Detect which cell encompasses the target text, then output its [X, Y] center coordinate. 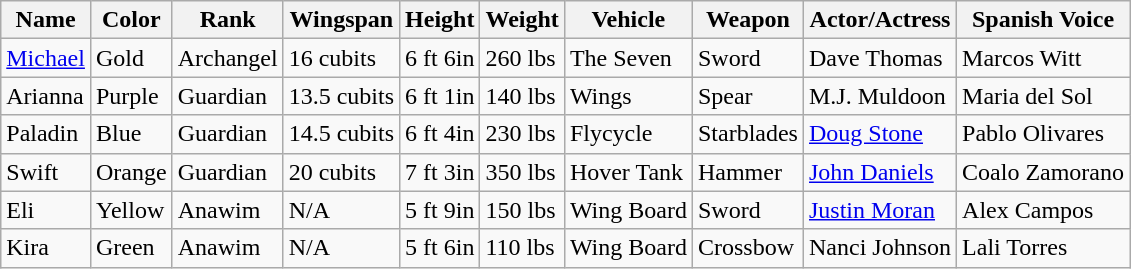
Paladin [46, 134]
Pablo Olivares [1044, 134]
Vehicle [628, 20]
Marcos Witt [1044, 58]
Lali Torres [1044, 248]
Spear [748, 96]
Alex Campos [1044, 210]
Nanci Johnson [880, 248]
Kira [46, 248]
M.J. Muldoon [880, 96]
Eli [46, 210]
Spanish Voice [1044, 20]
Crossbow [748, 248]
Swift [46, 172]
Wingspan [341, 20]
7 ft 3in [440, 172]
Weight [522, 20]
Maria del Sol [1044, 96]
5 ft 6in [440, 248]
Weapon [748, 20]
Flycycle [628, 134]
Starblades [748, 134]
13.5 cubits [341, 96]
Wings [628, 96]
Dave Thomas [880, 58]
Purple [131, 96]
Gold [131, 58]
Yellow [131, 210]
6 ft 1in [440, 96]
Height [440, 20]
Blue [131, 134]
140 lbs [522, 96]
Justin Moran [880, 210]
Rank [228, 20]
Coalo Zamorano [1044, 172]
5 ft 9in [440, 210]
6 ft 4in [440, 134]
John Daniels [880, 172]
Color [131, 20]
Doug Stone [880, 134]
Hammer [748, 172]
The Seven [628, 58]
16 cubits [341, 58]
Michael [46, 58]
230 lbs [522, 134]
110 lbs [522, 248]
Archangel [228, 58]
Arianna [46, 96]
20 cubits [341, 172]
Hover Tank [628, 172]
Orange [131, 172]
6 ft 6in [440, 58]
260 lbs [522, 58]
Green [131, 248]
Name [46, 20]
350 lbs [522, 172]
14.5 cubits [341, 134]
150 lbs [522, 210]
Actor/Actress [880, 20]
